Search for the cell housing the specified text and yield its (X, Y) center coordinate. 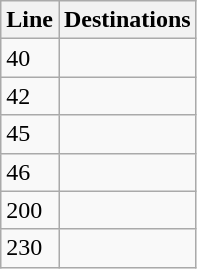
200 (30, 210)
Destinations (127, 20)
45 (30, 134)
Line (30, 20)
40 (30, 58)
42 (30, 96)
46 (30, 172)
230 (30, 248)
